Scan for the cell matching the given text and deliver its [x, y] coordinate at center. 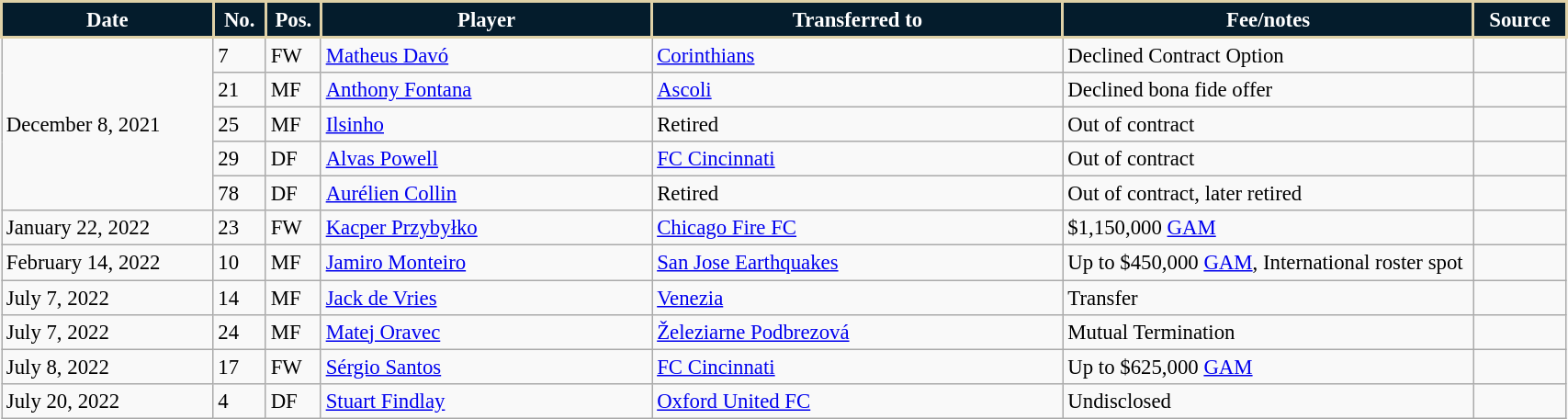
Aurélien Collin [487, 194]
Sérgio Santos [487, 367]
Corinthians [858, 55]
July 20, 2022 [108, 401]
Matej Oravec [487, 332]
Pos. [293, 20]
Date [108, 20]
24 [239, 332]
Player [487, 20]
Declined Contract Option [1268, 55]
Ascoli [858, 90]
February 14, 2022 [108, 263]
Anthony Fontana [487, 90]
Out of contract, later retired [1268, 194]
25 [239, 125]
Stuart Findlay [487, 401]
Mutual Termination [1268, 332]
Undisclosed [1268, 401]
29 [239, 159]
Transfer [1268, 298]
7 [239, 55]
San Jose Earthquakes [858, 263]
Venezia [858, 298]
$1,150,000 GAM [1268, 229]
4 [239, 401]
Chicago Fire FC [858, 229]
17 [239, 367]
Kacper Przybyłko [487, 229]
Ilsinho [487, 125]
January 22, 2022 [108, 229]
Fee/notes [1268, 20]
Source [1519, 20]
No. [239, 20]
10 [239, 263]
78 [239, 194]
Transferred to [858, 20]
Matheus Davó [487, 55]
Up to $625,000 GAM [1268, 367]
21 [239, 90]
July 8, 2022 [108, 367]
Alvas Powell [487, 159]
Jamiro Monteiro [487, 263]
Železiarne Podbrezová [858, 332]
Up to $450,000 GAM, International roster spot [1268, 263]
23 [239, 229]
Jack de Vries [487, 298]
Declined bona fide offer [1268, 90]
December 8, 2021 [108, 125]
14 [239, 298]
Oxford United FC [858, 401]
